Output the [X, Y] coordinate of the center of the cell containing the given text.  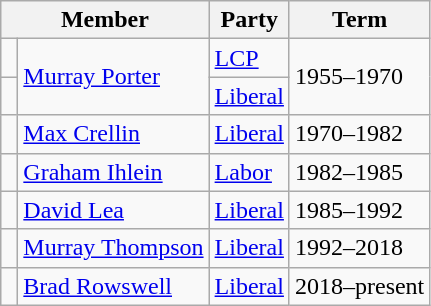
LCP [249, 58]
Term [359, 20]
1970–1982 [359, 134]
Max Crellin [114, 134]
David Lea [114, 210]
1985–1992 [359, 210]
1982–1985 [359, 172]
Brad Rowswell [114, 286]
Murray Thompson [114, 248]
Labor [249, 172]
Party [249, 20]
1955–1970 [359, 77]
1992–2018 [359, 248]
Murray Porter [114, 77]
2018–present [359, 286]
Member [105, 20]
Graham Ihlein [114, 172]
